Find where the given text appears and provide that cell's center as [X, Y] coordinate. 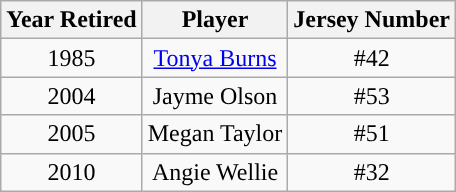
Jayme Olson [215, 96]
Year Retired [72, 20]
2010 [72, 172]
#53 [372, 96]
Player [215, 20]
#42 [372, 58]
Megan Taylor [215, 134]
Tonya Burns [215, 58]
Jersey Number [372, 20]
2005 [72, 134]
#51 [372, 134]
2004 [72, 96]
1985 [72, 58]
#32 [372, 172]
Angie Wellie [215, 172]
